Scan for the cell matching the given text and deliver its (X, Y) coordinate at center. 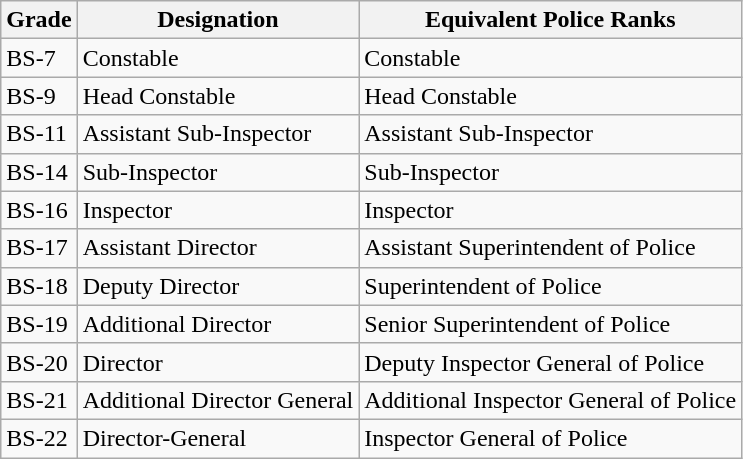
BS-17 (39, 248)
Inspector General of Police (550, 438)
BS-19 (39, 324)
BS-11 (39, 134)
Grade (39, 20)
Director (218, 362)
Director-General (218, 438)
BS-22 (39, 438)
Additional Inspector General of Police (550, 400)
Deputy Director (218, 286)
BS-21 (39, 400)
Equivalent Police Ranks (550, 20)
Superintendent of Police (550, 286)
BS-14 (39, 172)
Additional Director General (218, 400)
Deputy Inspector General of Police (550, 362)
Additional Director (218, 324)
BS-18 (39, 286)
BS-7 (39, 58)
Senior Superintendent of Police (550, 324)
BS-16 (39, 210)
BS-9 (39, 96)
Designation (218, 20)
BS-20 (39, 362)
Assistant Director (218, 248)
Assistant Superintendent of Police (550, 248)
